Identify which cell holds the provided text, then report its [X, Y] central coordinate. 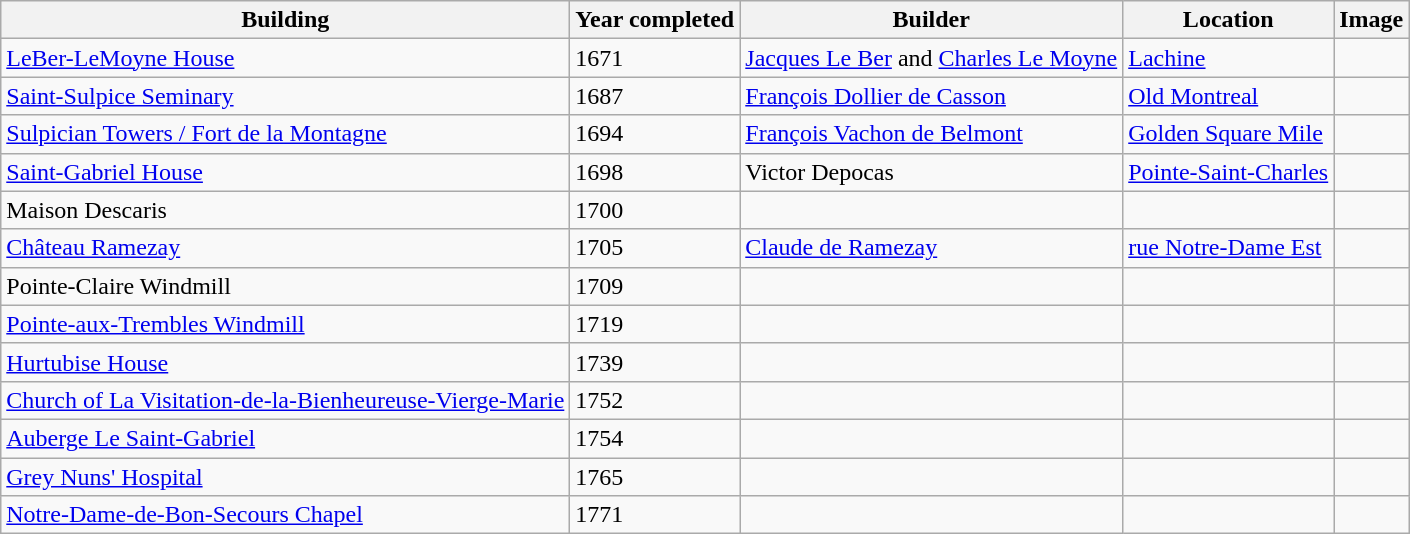
1719 [655, 324]
Hurtubise House [286, 362]
1771 [655, 515]
Pointe-Saint-Charles [1228, 172]
1709 [655, 286]
Year completed [655, 20]
Image [1372, 20]
1694 [655, 134]
Jacques Le Ber and Charles Le Moyne [932, 58]
François Vachon de Belmont [932, 134]
1698 [655, 172]
LeBer-LeMoyne House [286, 58]
rue Notre-Dame Est [1228, 248]
Church of La Visitation-de-la-Bienheureuse-Vierge-Marie [286, 400]
1671 [655, 58]
Victor Depocas [932, 172]
Auberge Le Saint-Gabriel [286, 438]
Pointe-aux-Trembles Windmill [286, 324]
1754 [655, 438]
Pointe-Claire Windmill [286, 286]
Saint-Gabriel House [286, 172]
1752 [655, 400]
Location [1228, 20]
Golden Square Mile [1228, 134]
1739 [655, 362]
Maison Descaris [286, 210]
1700 [655, 210]
1705 [655, 248]
Notre-Dame-de-Bon-Secours Chapel [286, 515]
1687 [655, 96]
Grey Nuns' Hospital [286, 477]
Builder [932, 20]
1765 [655, 477]
Lachine [1228, 58]
Saint-Sulpice Seminary [286, 96]
François Dollier de Casson [932, 96]
Sulpician Towers / Fort de la Montagne [286, 134]
Old Montreal [1228, 96]
Building [286, 20]
Château Ramezay [286, 248]
Claude de Ramezay [932, 248]
